Return [X, Y] of the center of cell containing provided text 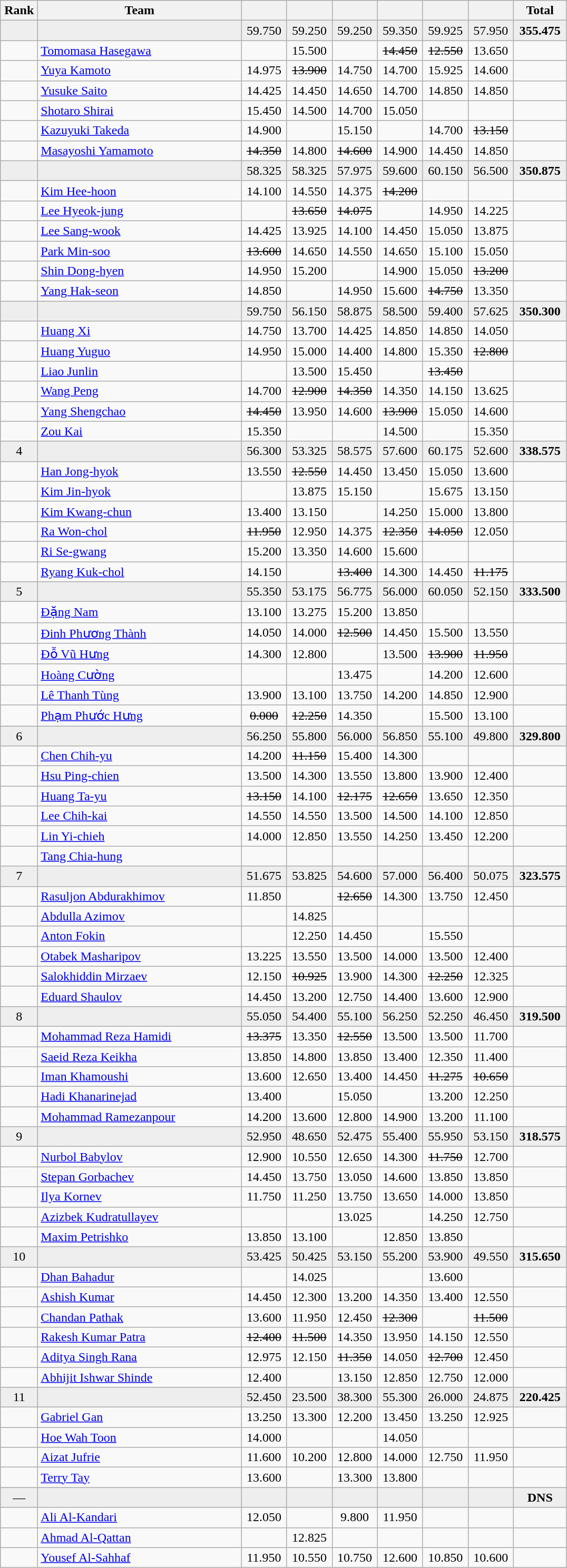
Eduard Shaulov [140, 996]
60.175 [445, 451]
Lee Hyeok-jung [140, 211]
329.800 [540, 736]
56.850 [400, 736]
11.400 [491, 1057]
Phạm Phước Hưng [140, 716]
0.000 [264, 716]
55.050 [264, 1016]
10 [19, 1257]
52.250 [445, 1016]
Yang Shengchao [140, 411]
8 [19, 1016]
11.100 [491, 1117]
11 [19, 1397]
54.600 [355, 876]
55.800 [309, 736]
14.225 [491, 211]
Otabek Masharipov [140, 956]
9 [19, 1137]
Tang Chia-hung [140, 856]
11.175 [491, 571]
12.950 [309, 531]
Abdulla Azimov [140, 916]
Iman Khamoushi [140, 1077]
48.650 [309, 1137]
Rakesh Kumar Patra [140, 1337]
9.800 [355, 1517]
57.950 [491, 31]
13.375 [264, 1036]
58.575 [355, 451]
11.350 [355, 1357]
55.350 [264, 592]
Rasuljon Abdurakhimov [140, 896]
— [19, 1497]
Stepan Gorbachev [140, 1177]
Masayoshi Yamamoto [140, 151]
Lê Thanh Tùng [140, 695]
Huang Yuguo [140, 351]
Azizbek Kudratullayev [140, 1217]
53.425 [264, 1257]
55.200 [400, 1257]
10.850 [445, 1557]
38.300 [355, 1397]
56.400 [445, 876]
319.500 [540, 1016]
Chen Chih-yu [140, 756]
Wang Peng [140, 391]
13.275 [309, 612]
Hadi Khanarinejad [140, 1097]
10.200 [309, 1457]
Đỗ Vũ Hưng [140, 654]
Kim Jin-hyok [140, 491]
12.825 [309, 1537]
13.625 [491, 391]
12.325 [491, 976]
10.925 [309, 976]
11.150 [309, 756]
350.875 [540, 171]
57.975 [355, 171]
56.150 [309, 311]
11.850 [264, 896]
24.875 [491, 1397]
220.425 [540, 1397]
57.600 [400, 451]
Ahmad Al-Qattan [140, 1537]
14.975 [264, 71]
52.600 [491, 451]
Đinh Phương Thành [140, 633]
13.925 [309, 231]
10.600 [491, 1557]
11.700 [491, 1036]
57.625 [491, 311]
52.475 [355, 1137]
Liao Junlin [140, 371]
50.075 [491, 876]
Nurbol Babylov [140, 1157]
56.500 [491, 171]
Mohammad Reza Hamidi [140, 1036]
12.000 [491, 1377]
60.050 [445, 592]
Đặng Nam [140, 612]
Ilya Kornev [140, 1197]
55.950 [445, 1137]
13.025 [355, 1217]
59.925 [445, 31]
355.475 [540, 31]
Gabriel Gan [140, 1417]
Rank [19, 11]
Ryang Kuk-chol [140, 571]
59.600 [400, 171]
57.000 [400, 876]
56.300 [264, 451]
Lee Chih-kai [140, 816]
Lin Yi-chieh [140, 836]
14.025 [309, 1277]
4 [19, 451]
Saeid Reza Keikha [140, 1057]
Ra Won-chol [140, 531]
Huang Xi [140, 331]
11.600 [264, 1457]
26.000 [445, 1397]
13.050 [355, 1177]
14.825 [309, 916]
15.550 [445, 936]
15.675 [445, 491]
Maxim Petrishko [140, 1237]
Kim Kwang-chun [140, 511]
52.950 [264, 1137]
Anton Fokin [140, 936]
Team [140, 11]
59.400 [445, 311]
12.500 [355, 633]
46.450 [491, 1016]
Tomomasa Hasegawa [140, 51]
12.975 [264, 1357]
11.275 [445, 1077]
54.400 [309, 1016]
Kim Hee-hoon [140, 191]
333.500 [540, 592]
13.225 [264, 956]
Mohammad Ramezanpour [140, 1117]
6 [19, 736]
Aditya Singh Rana [140, 1357]
53.900 [445, 1257]
Hoe Wah Toon [140, 1437]
Ali Al-Kandari [140, 1517]
56.775 [355, 592]
Ri Se-gwang [140, 551]
Hoàng Cường [140, 674]
55.400 [400, 1137]
350.300 [540, 311]
7 [19, 876]
10.750 [355, 1557]
50.425 [309, 1257]
10.650 [491, 1077]
60.150 [445, 171]
52.450 [264, 1397]
Lee Sang-wook [140, 231]
338.575 [540, 451]
Terry Tay [140, 1477]
23.500 [309, 1397]
5 [19, 592]
Yuya Kamoto [140, 71]
Park Min-soo [140, 251]
13.700 [309, 331]
DNS [540, 1497]
Total [540, 11]
15.925 [445, 71]
Ashish Kumar [140, 1297]
58.875 [355, 311]
53.175 [309, 592]
315.650 [540, 1257]
51.675 [264, 876]
15.400 [355, 756]
Huang Ta-yu [140, 796]
Dhan Bahadur [140, 1277]
11.250 [309, 1197]
12.175 [355, 796]
53.325 [309, 451]
Chandan Pathak [140, 1317]
55.300 [400, 1397]
Yusuke Saito [140, 91]
323.575 [540, 876]
12.925 [491, 1417]
59.350 [400, 31]
Salokhiddin Mirzaev [140, 976]
318.575 [540, 1137]
Zou Kai [140, 431]
Kazuyuki Takeda [140, 131]
Yousef Al-Sahhaf [140, 1557]
49.800 [491, 736]
Han Jong-hyok [140, 471]
58.500 [400, 311]
Hsu Ping-chien [140, 776]
53.825 [309, 876]
49.550 [491, 1257]
13.475 [355, 674]
15.100 [445, 251]
52.150 [491, 592]
Yang Hak-seon [140, 291]
Aizat Jufrie [140, 1457]
Shotaro Shirai [140, 111]
14.075 [355, 211]
Abhijit Ishwar Shinde [140, 1377]
Shin Dong-hyen [140, 271]
